Scan for the cell matching the given text and deliver its (x, y) coordinate at center. 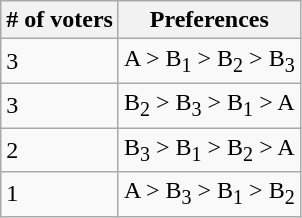
# of voters (60, 20)
A > B1 > B2 > B3 (209, 61)
1 (60, 194)
2 (60, 150)
Preferences (209, 20)
B2 > B3 > B1 > A (209, 105)
B3 > B1 > B2 > A (209, 150)
A > B3 > B1 > B2 (209, 194)
